Detect which cell encompasses the target text, then output its (x, y) center coordinate. 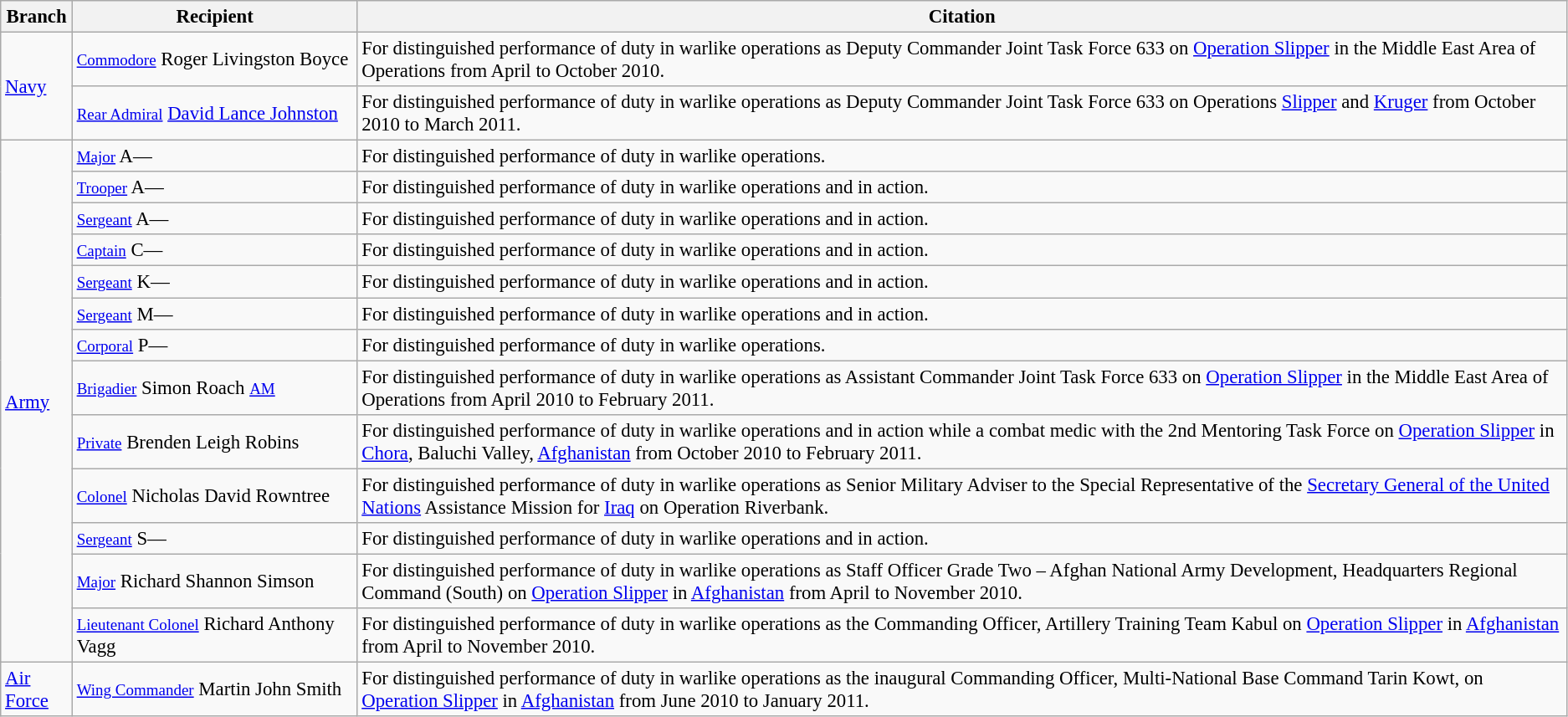
Sergeant M— (214, 314)
Recipient (214, 17)
Sergeant A— (214, 219)
Sergeant S— (214, 539)
Rear Admiral David Lance Johnston (214, 114)
Brigadier Simon Roach AM (214, 388)
Private Brenden Leigh Robins (214, 442)
Major Richard Shannon Simson (214, 581)
Wing Commander Martin John Smith (214, 689)
Air Force (37, 689)
Lieutenant Colonel Richard Anthony Vagg (214, 636)
Corporal P— (214, 345)
Commodore Roger Livingston Boyce (214, 60)
Colonel Nicholas David Rowntree (214, 495)
Navy (37, 87)
Army (37, 402)
Major A— (214, 156)
Sergeant K— (214, 282)
Trooper A— (214, 187)
Citation (962, 17)
Captain C— (214, 250)
Branch (37, 17)
